Find where the given text appears and provide that cell's center as (x, y) coordinate. 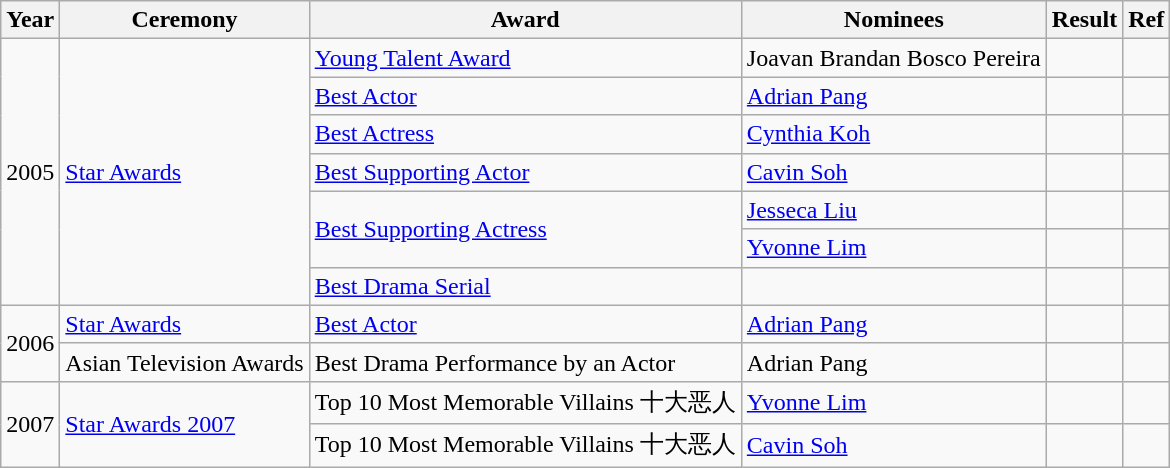
2007 (30, 424)
Star Awards 2007 (184, 424)
Cynthia Koh (894, 134)
Young Talent Award (525, 58)
2006 (30, 343)
Nominees (894, 20)
Best Actress (525, 134)
Jesseca Liu (894, 210)
Joavan Brandan Bosco Pereira (894, 58)
Year (30, 20)
Asian Television Awards (184, 362)
Best Drama Serial (525, 286)
Result (1084, 20)
Ref (1146, 20)
Ceremony (184, 20)
2005 (30, 172)
Best Drama Performance by an Actor (525, 362)
Best Supporting Actor (525, 172)
Best Supporting Actress (525, 229)
Award (525, 20)
